Output the (x, y) coordinate of the center of the cell containing the given text.  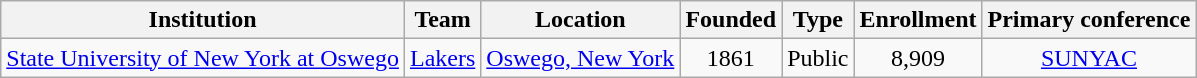
Public (818, 58)
Lakers (442, 58)
8,909 (918, 58)
Location (580, 20)
Oswego, New York (580, 58)
Primary conference (1089, 20)
State University of New York at Oswego (203, 58)
1861 (731, 58)
Team (442, 20)
Institution (203, 20)
Founded (731, 20)
Type (818, 20)
SUNYAC (1089, 58)
Enrollment (918, 20)
